Identify which cell holds the provided text, then report its [x, y] central coordinate. 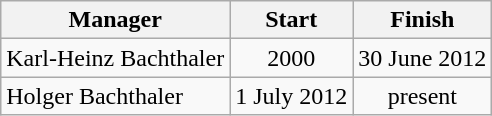
present [422, 96]
Start [292, 20]
30 June 2012 [422, 58]
Karl-Heinz Bachthaler [116, 58]
Finish [422, 20]
2000 [292, 58]
Holger Bachthaler [116, 96]
Manager [116, 20]
1 July 2012 [292, 96]
